Return the [x, y] coordinate for the center point of the cell that contains the specified text.  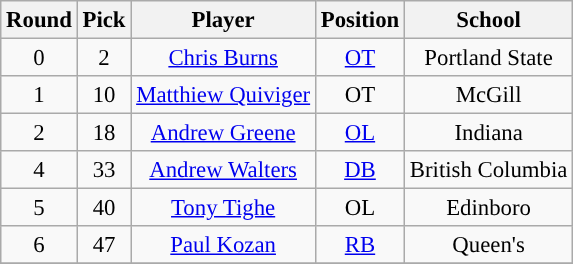
Chris Burns [224, 58]
Matthiew Quiviger [224, 95]
4 [39, 170]
Round [39, 20]
18 [104, 133]
Andrew Walters [224, 170]
Position [360, 20]
47 [104, 245]
Pick [104, 20]
Andrew Greene [224, 133]
40 [104, 208]
1 [39, 95]
McGill [489, 95]
Player [224, 20]
Indiana [489, 133]
Portland State [489, 58]
School [489, 20]
Paul Kozan [224, 245]
Tony Tighe [224, 208]
Queen's [489, 245]
10 [104, 95]
5 [39, 208]
0 [39, 58]
33 [104, 170]
RB [360, 245]
Edinboro [489, 208]
6 [39, 245]
British Columbia [489, 170]
DB [360, 170]
